Scan for the cell matching the given text and deliver its (X, Y) coordinate at center. 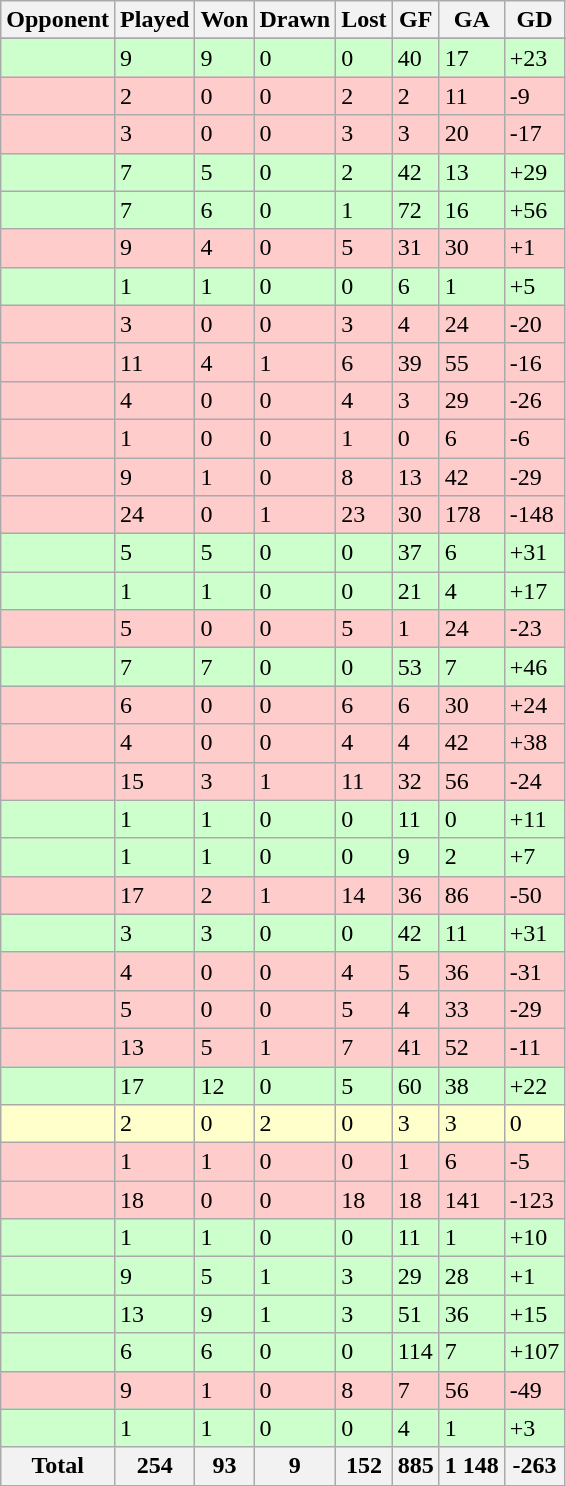
GF (416, 20)
254 (155, 1466)
72 (416, 210)
-148 (534, 515)
38 (472, 1085)
-263 (534, 1466)
93 (224, 1466)
41 (416, 1047)
-5 (534, 1162)
+56 (534, 210)
40 (416, 58)
141 (472, 1200)
-20 (534, 324)
-31 (534, 971)
-49 (534, 1390)
GD (534, 20)
114 (416, 1352)
51 (416, 1314)
14 (364, 895)
-24 (534, 781)
52 (472, 1047)
Played (155, 20)
-17 (534, 134)
20 (472, 134)
Lost (364, 20)
32 (416, 781)
31 (416, 248)
1 148 (472, 1466)
12 (224, 1085)
+11 (534, 819)
-23 (534, 629)
+107 (534, 1352)
+38 (534, 743)
+3 (534, 1428)
86 (472, 895)
+46 (534, 667)
+17 (534, 591)
GA (472, 20)
60 (416, 1085)
+7 (534, 857)
Drawn (295, 20)
-11 (534, 1047)
-123 (534, 1200)
21 (416, 591)
+15 (534, 1314)
15 (155, 781)
+24 (534, 705)
Total (58, 1466)
37 (416, 553)
Won (224, 20)
39 (416, 362)
+5 (534, 286)
178 (472, 515)
+22 (534, 1085)
+10 (534, 1238)
152 (364, 1466)
-9 (534, 96)
-26 (534, 400)
23 (364, 515)
+29 (534, 172)
-50 (534, 895)
28 (472, 1276)
55 (472, 362)
+23 (534, 58)
16 (472, 210)
Opponent (58, 20)
33 (472, 1009)
885 (416, 1466)
-6 (534, 438)
53 (416, 667)
-16 (534, 362)
